Return the [X, Y] coordinate for the center point of the cell that contains the specified text.  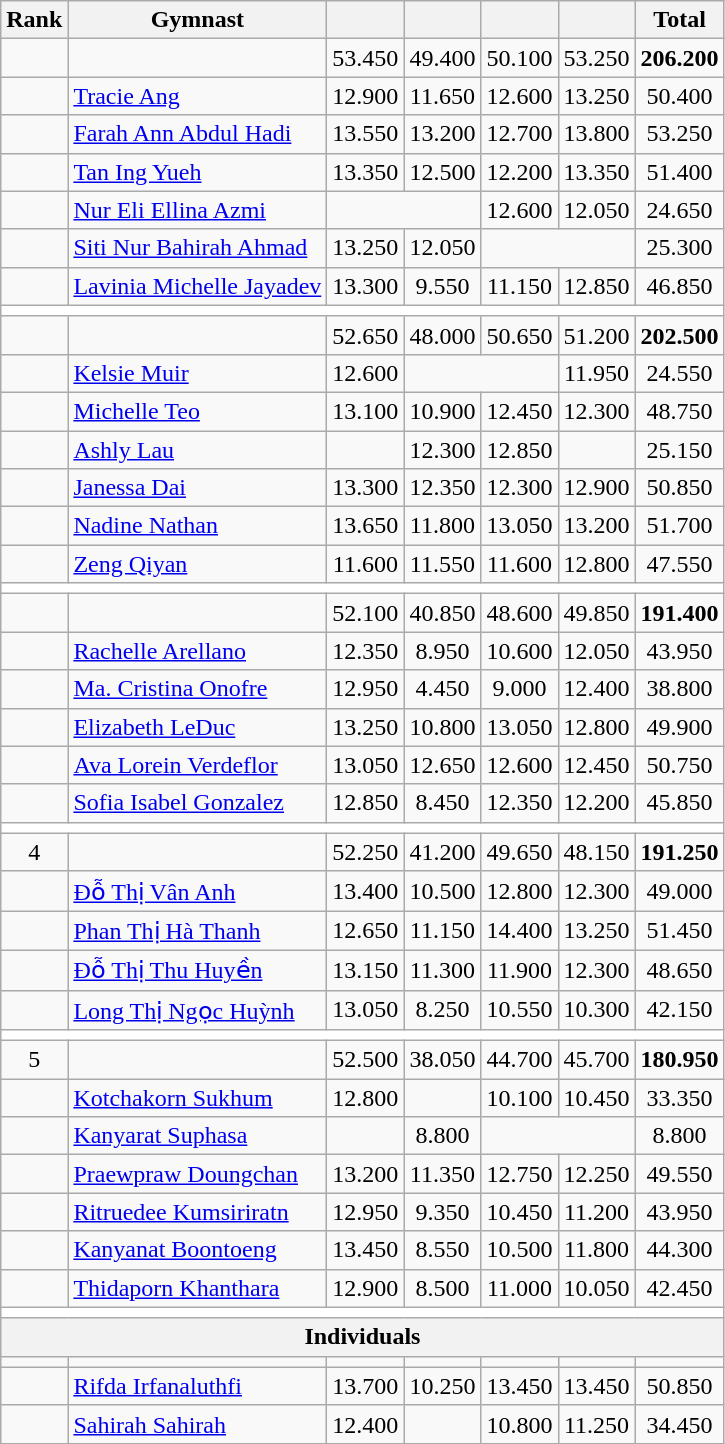
13.700 [366, 1386]
Rachelle Arellano [198, 651]
206.200 [680, 58]
11.000 [520, 1288]
51.200 [596, 335]
49.000 [680, 891]
9.000 [520, 689]
Thidaporn Khanthara [198, 1288]
13.400 [366, 891]
44.300 [680, 1250]
191.250 [680, 852]
Lavinia Michelle Jayadev [198, 286]
Kelsie Muir [198, 373]
8.550 [442, 1250]
48.000 [442, 335]
Ashly Lau [198, 449]
34.450 [680, 1424]
38.800 [680, 689]
48.750 [680, 411]
11.200 [596, 1212]
11.550 [442, 564]
24.650 [680, 210]
180.950 [680, 1060]
Ma. Cristina Onofre [198, 689]
Kotchakorn Sukhum [198, 1098]
Tan Ing Yueh [198, 172]
12.250 [596, 1174]
12.700 [520, 134]
33.350 [680, 1098]
51.700 [680, 526]
Janessa Dai [198, 488]
12.750 [520, 1174]
11.950 [596, 373]
13.150 [366, 970]
4.450 [442, 689]
202.500 [680, 335]
40.850 [442, 613]
Siti Nur Bahirah Ahmad [198, 248]
11.300 [442, 970]
49.900 [680, 727]
Rifda Irfanaluthfi [198, 1386]
5 [34, 1060]
10.050 [596, 1288]
11.900 [520, 970]
47.550 [680, 564]
Gymnast [198, 20]
10.250 [442, 1386]
Ava Lorein Verdeflor [198, 765]
Rank [34, 20]
Kanyarat Suphasa [198, 1136]
Individuals [362, 1337]
13.100 [366, 411]
45.850 [680, 803]
Tracie Ang [198, 96]
50.650 [520, 335]
44.700 [520, 1060]
Phan Thị Hà Thanh [198, 931]
Farah Ann Abdul Hadi [198, 134]
9.550 [442, 286]
Michelle Teo [198, 411]
Elizabeth LeDuc [198, 727]
10.550 [520, 1010]
Nadine Nathan [198, 526]
50.400 [680, 96]
Đỗ Thị Thu Huyền [198, 970]
48.150 [596, 852]
Praewpraw Doungchan [198, 1174]
8.250 [442, 1010]
Kanyanat Boontoeng [198, 1250]
50.100 [520, 58]
42.150 [680, 1010]
Ritruedee Kumsiriratn [198, 1212]
52.250 [366, 852]
49.850 [596, 613]
10.300 [596, 1010]
51.400 [680, 172]
52.100 [366, 613]
Nur Eli Ellina Azmi [198, 210]
Sahirah Sahirah [198, 1424]
Zeng Qiyan [198, 564]
10.100 [520, 1098]
53.450 [366, 58]
25.150 [680, 449]
11.250 [596, 1424]
8.950 [442, 651]
9.350 [442, 1212]
12.500 [442, 172]
8.450 [442, 803]
14.400 [520, 931]
Sofia Isabel Gonzalez [198, 803]
52.650 [366, 335]
13.650 [366, 526]
11.350 [442, 1174]
48.600 [520, 613]
Total [680, 20]
42.450 [680, 1288]
38.050 [442, 1060]
191.400 [680, 613]
13.800 [596, 134]
13.550 [366, 134]
49.400 [442, 58]
8.500 [442, 1288]
10.900 [442, 411]
Đỗ Thị Vân Anh [198, 891]
25.300 [680, 248]
4 [34, 852]
Long Thị Ngọc Huỳnh [198, 1010]
45.700 [596, 1060]
24.550 [680, 373]
49.650 [520, 852]
10.600 [520, 651]
51.450 [680, 931]
48.650 [680, 970]
49.550 [680, 1174]
46.850 [680, 286]
11.650 [442, 96]
41.200 [442, 852]
50.750 [680, 765]
52.500 [366, 1060]
